Detect which cell encompasses the target text, then output its (X, Y) center coordinate. 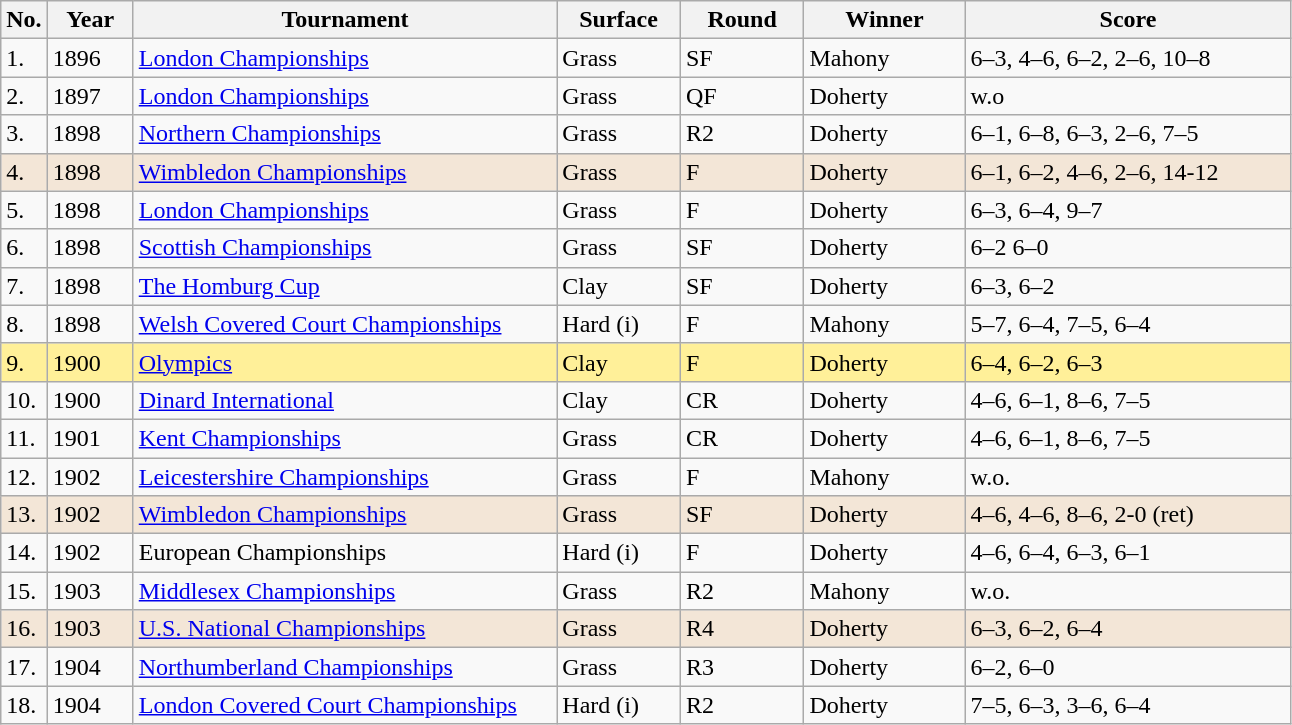
14. (24, 553)
6. (24, 248)
1. (24, 58)
Middlesex Championships (345, 591)
Dinard International (345, 400)
3. (24, 134)
6–3, 6–4, 9–7 (1128, 210)
Surface (619, 20)
5–7, 6–4, 7–5, 6–4 (1128, 324)
Round (742, 20)
London Covered Court Championships (345, 705)
1897 (90, 96)
7. (24, 286)
16. (24, 629)
Welsh Covered Court Championships (345, 324)
European Championships (345, 553)
6–3, 4–6, 6–2, 2–6, 10–8 (1128, 58)
17. (24, 667)
10. (24, 400)
11. (24, 438)
4. (24, 172)
Northern Championships (345, 134)
U.S. National Championships (345, 629)
Year (90, 20)
6–2 6–0 (1128, 248)
18. (24, 705)
7–5, 6–3, 3–6, 6–4 (1128, 705)
R4 (742, 629)
The Homburg Cup (345, 286)
Olympics (345, 362)
13. (24, 515)
Scottish Championships (345, 248)
QF (742, 96)
6–1, 6–2, 4–6, 2–6, 14-12 (1128, 172)
1901 (90, 438)
15. (24, 591)
Kent Championships (345, 438)
w.o (1128, 96)
Northumberland Championships (345, 667)
Score (1128, 20)
R3 (742, 667)
12. (24, 477)
6–4, 6–2, 6–3 (1128, 362)
4–6, 6–4, 6–3, 6–1 (1128, 553)
6–2, 6–0 (1128, 667)
1896 (90, 58)
5. (24, 210)
8. (24, 324)
Leicestershire Championships (345, 477)
6–1, 6–8, 6–3, 2–6, 7–5 (1128, 134)
6–3, 6–2, 6–4 (1128, 629)
4–6, 4–6, 8–6, 2-0 (ret) (1128, 515)
Tournament (345, 20)
6–3, 6–2 (1128, 286)
Winner (884, 20)
9. (24, 362)
2. (24, 96)
No. (24, 20)
